Search for the cell housing the specified text and yield its (X, Y) center coordinate. 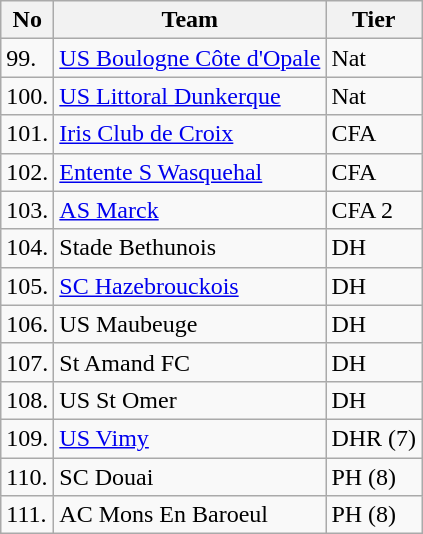
102. (28, 172)
Tier (374, 20)
SC Douai (190, 477)
104. (28, 248)
Team (190, 20)
DHR (7) (374, 438)
SC Hazebrouckois (190, 286)
107. (28, 362)
US Vimy (190, 438)
103. (28, 210)
CFA 2 (374, 210)
108. (28, 400)
No (28, 20)
US St Omer (190, 400)
AS Marck (190, 210)
100. (28, 96)
109. (28, 438)
111. (28, 515)
105. (28, 286)
St Amand FC (190, 362)
AC Mons En Baroeul (190, 515)
101. (28, 134)
Iris Club de Croix (190, 134)
99. (28, 58)
106. (28, 324)
110. (28, 477)
Entente S Wasquehal (190, 172)
US Boulogne Côte d'Opale (190, 58)
US Littoral Dunkerque (190, 96)
US Maubeuge (190, 324)
Stade Bethunois (190, 248)
